Return the [X, Y] coordinate for the center point of the cell that contains the specified text.  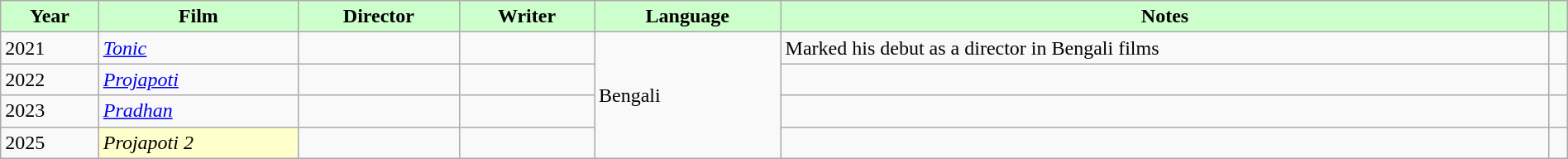
2023 [50, 111]
Tonic [198, 48]
2022 [50, 79]
Director [379, 17]
Projapoti 2 [198, 142]
Language [688, 17]
2021 [50, 48]
Projapoti [198, 79]
Film [198, 17]
Year [50, 17]
Bengali [688, 95]
Pradhan [198, 111]
Writer [526, 17]
Marked his debut as a director in Bengali films [1164, 48]
Notes [1164, 17]
2025 [50, 142]
